Capture the cell that displays the provided text and extract its [x, y] central coordinate. 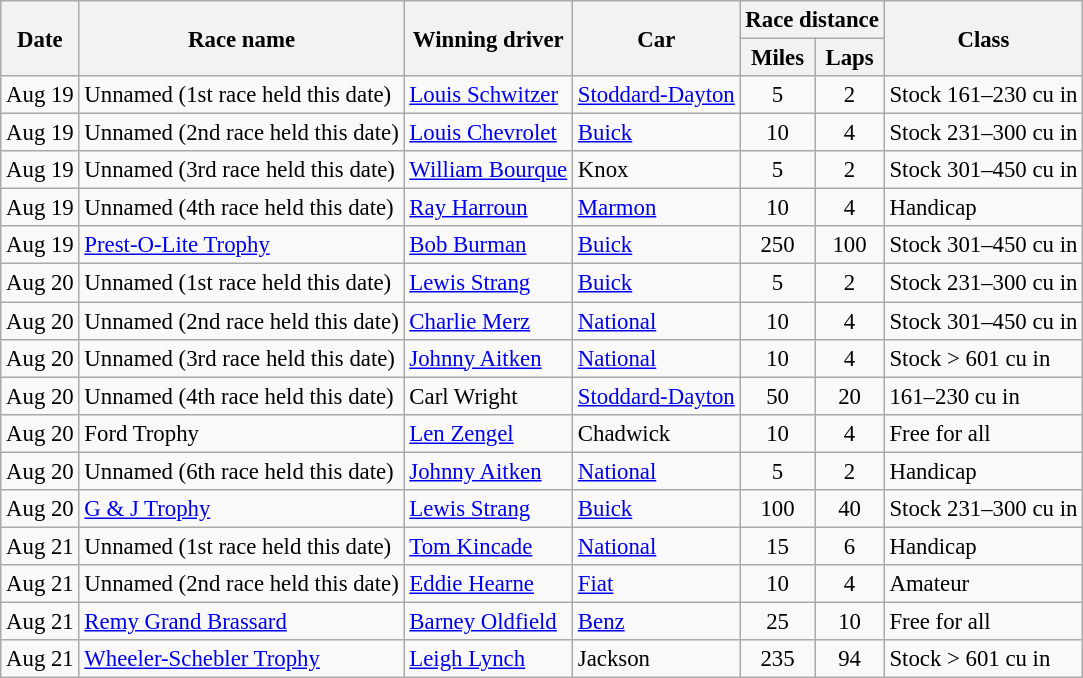
Fiat [657, 584]
250 [778, 245]
6 [850, 546]
Ford Trophy [242, 433]
Carl Wright [488, 396]
William Bourque [488, 170]
Bob Burman [488, 245]
Tom Kincade [488, 546]
Date [40, 38]
25 [778, 621]
Knox [657, 170]
235 [778, 659]
Unnamed (6th race held this date) [242, 471]
50 [778, 396]
Race name [242, 38]
Louis Chevrolet [488, 133]
Wheeler-Schebler Trophy [242, 659]
Class [984, 38]
161–230 cu in [984, 396]
Prest-O-Lite Trophy [242, 245]
Marmon [657, 208]
Len Zengel [488, 433]
G & J Trophy [242, 509]
40 [850, 509]
Car [657, 38]
Eddie Hearne [488, 584]
Benz [657, 621]
Jackson [657, 659]
Stock 161–230 cu in [984, 95]
Chadwick [657, 433]
Remy Grand Brassard [242, 621]
Ray Harroun [488, 208]
20 [850, 396]
Amateur [984, 584]
94 [850, 659]
Race distance [812, 20]
Louis Schwitzer [488, 95]
Barney Oldfield [488, 621]
Miles [778, 58]
Leigh Lynch [488, 659]
Charlie Merz [488, 321]
Laps [850, 58]
15 [778, 546]
Winning driver [488, 38]
